Extract the [X, Y] coordinate from the center of the cell holding the provided text.  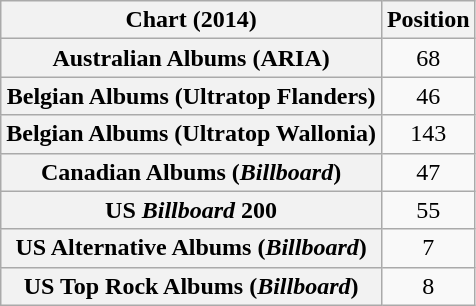
55 [428, 210]
8 [428, 286]
US Billboard 200 [192, 210]
Canadian Albums (Billboard) [192, 172]
46 [428, 96]
US Alternative Albums (Billboard) [192, 248]
US Top Rock Albums (Billboard) [192, 286]
Belgian Albums (Ultratop Wallonia) [192, 134]
Belgian Albums (Ultratop Flanders) [192, 96]
143 [428, 134]
Australian Albums (ARIA) [192, 58]
47 [428, 172]
68 [428, 58]
Position [428, 20]
7 [428, 248]
Chart (2014) [192, 20]
